Extract the [X, Y] coordinate from the center of the cell holding the provided text.  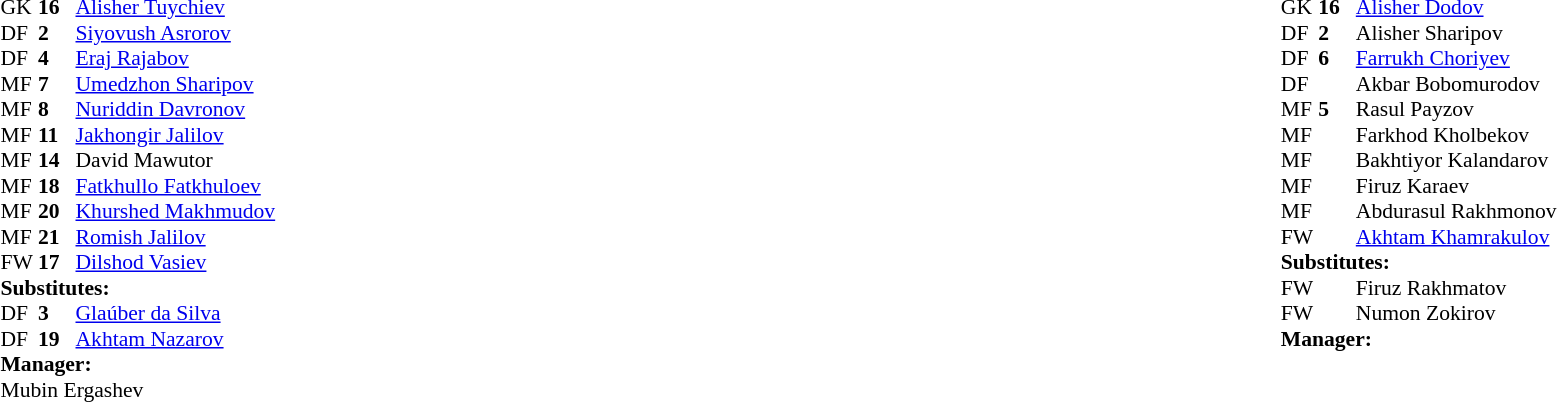
Fatkhullo Fatkhuloev [176, 186]
21 [57, 237]
3 [57, 313]
Rasul Payzov [1456, 109]
Akbar Bobomurodov [1456, 84]
Siyovush Asrorov [176, 33]
19 [57, 339]
Eraj Rajabov [176, 59]
Khurshed Makhmudov [176, 211]
6 [1337, 59]
Umedzhon Sharipov [176, 84]
Glaúber da Silva [176, 313]
Abdurasul Rakhmonov [1456, 211]
Farrukh Choriyev [1456, 59]
Nuriddin Davronov [176, 109]
5 [1337, 109]
Akhtam Nazarov [176, 339]
David Mawutor [176, 161]
Dilshod Vasiev [176, 263]
Firuz Karaev [1456, 186]
18 [57, 186]
4 [57, 59]
11 [57, 135]
14 [57, 161]
8 [57, 109]
20 [57, 211]
Firuz Rakhmatov [1456, 288]
17 [57, 263]
Romish Jalilov [176, 237]
Numon Zokirov [1456, 313]
Alisher Sharipov [1456, 33]
7 [57, 84]
Bakhtiyor Kalandarov [1456, 161]
Jakhongir Jalilov [176, 135]
Akhtam Khamrakulov [1456, 237]
Farkhod Kholbekov [1456, 135]
